Output the (X, Y) coordinate of the center of the cell containing the given text.  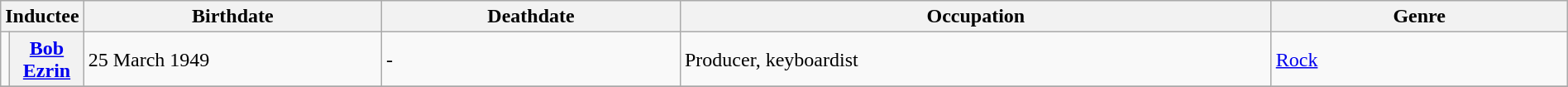
Bob Ezrin (46, 60)
25 March 1949 (232, 60)
Rock (1419, 60)
Occupation (976, 17)
Inductee (42, 17)
Deathdate (531, 17)
Birthdate (232, 17)
- (531, 60)
Genre (1419, 17)
Producer, keyboardist (976, 60)
